Provide the [X, Y] coordinate of the cell's center where the given text is located.  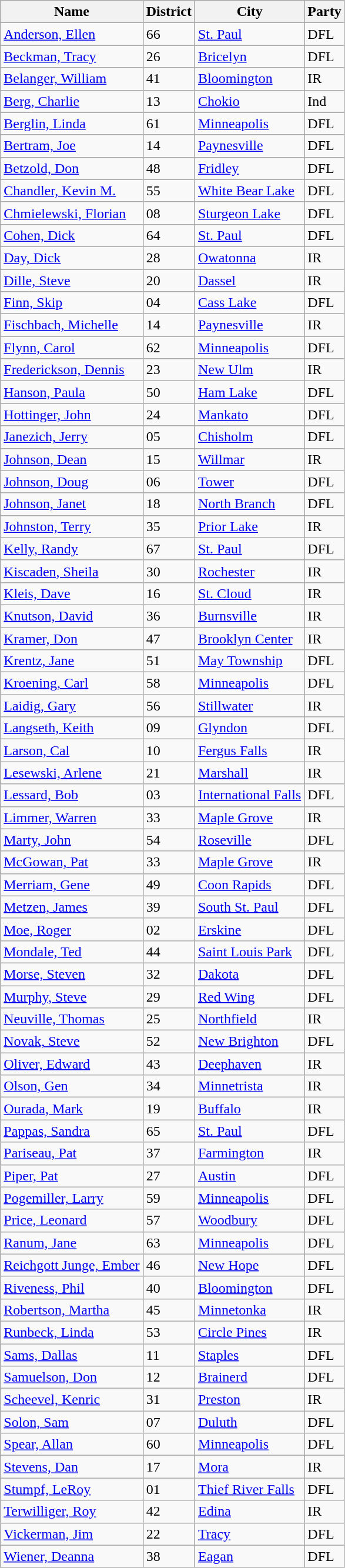
12 [169, 1377]
35 [169, 526]
39 [169, 907]
16 [169, 593]
Staples [249, 1355]
30 [169, 571]
South St. Paul [249, 907]
New Ulm [249, 370]
52 [169, 1042]
Northfield [249, 1019]
Price, Leonard [72, 1220]
Minnetrista [249, 1086]
Knutson, David [72, 616]
Fridley [249, 168]
Austin [249, 1176]
28 [169, 258]
18 [169, 504]
Marty, John [72, 840]
31 [169, 1400]
58 [169, 683]
53 [169, 1332]
Stumpf, LeRoy [72, 1489]
45 [169, 1310]
49 [169, 885]
17 [169, 1467]
44 [169, 952]
International Falls [249, 795]
Ranum, Jane [72, 1243]
24 [169, 415]
Pogemiller, Larry [72, 1198]
North Branch [249, 504]
Terwilliger, Roy [72, 1512]
Dassel [249, 281]
Coon Rapids [249, 885]
Vickerman, Jim [72, 1534]
Brooklyn Center [249, 638]
Merriam, Gene [72, 885]
56 [169, 706]
Prior Lake [249, 526]
Tower [249, 482]
13 [169, 101]
09 [169, 728]
62 [169, 348]
Dakota [249, 974]
Kramer, Don [72, 638]
Ham Lake [249, 392]
Lesewski, Arlene [72, 773]
Willmar [249, 459]
22 [169, 1534]
Anderson, Ellen [72, 34]
Eagan [249, 1556]
64 [169, 235]
Johnston, Terry [72, 526]
Kleis, Dave [72, 593]
67 [169, 549]
Preston [249, 1400]
Mankato [249, 415]
May Township [249, 661]
Murphy, Steve [72, 997]
Chandler, Kevin M. [72, 191]
61 [169, 124]
Fischbach, Michelle [72, 325]
Chisholm [249, 437]
Olson, Gen [72, 1086]
Thief River Falls [249, 1489]
10 [169, 750]
Janezich, Jerry [72, 437]
Buffalo [249, 1109]
Samuelson, Don [72, 1377]
Roseville [249, 840]
Riveness, Phil [72, 1287]
05 [169, 437]
20 [169, 281]
Flynn, Carol [72, 348]
25 [169, 1019]
Lessard, Bob [72, 795]
26 [169, 56]
Laidig, Gary [72, 706]
Owatonna [249, 258]
65 [169, 1131]
Krentz, Jane [72, 661]
06 [169, 482]
48 [169, 168]
Cohen, Dick [72, 235]
Reichgott Junge, Ember [72, 1265]
Piper, Pat [72, 1176]
60 [169, 1444]
Erskine [249, 929]
New Brighton [249, 1042]
Hanson, Paula [72, 392]
Burnsville [249, 616]
Oliver, Edward [72, 1064]
23 [169, 370]
Ind [324, 101]
District [169, 12]
Limmer, Warren [72, 818]
Beckman, Tracy [72, 56]
47 [169, 638]
Kelly, Randy [72, 549]
43 [169, 1064]
Stillwater [249, 706]
Rochester [249, 571]
Red Wing [249, 997]
Kroening, Carl [72, 683]
Cass Lake [249, 303]
38 [169, 1556]
Langseth, Keith [72, 728]
Neuville, Thomas [72, 1019]
Hottinger, John [72, 415]
Metzen, James [72, 907]
Glyndon [249, 728]
Edina [249, 1512]
Fergus Falls [249, 750]
07 [169, 1422]
New Hope [249, 1265]
Ourada, Mark [72, 1109]
01 [169, 1489]
Betzold, Don [72, 168]
50 [169, 392]
Stevens, Dan [72, 1467]
Bricelyn [249, 56]
Day, Dick [72, 258]
Saint Louis Park [249, 952]
Larson, Cal [72, 750]
46 [169, 1265]
41 [169, 79]
27 [169, 1176]
Deephaven [249, 1064]
Berglin, Linda [72, 124]
Johnson, Doug [72, 482]
Sams, Dallas [72, 1355]
66 [169, 34]
04 [169, 303]
Novak, Steve [72, 1042]
Party [324, 12]
37 [169, 1153]
Frederickson, Dennis [72, 370]
Marshall [249, 773]
Chmielewski, Florian [72, 213]
White Bear Lake [249, 191]
57 [169, 1220]
Bertram, Joe [72, 146]
Solon, Sam [72, 1422]
32 [169, 974]
29 [169, 997]
Pariseau, Pat [72, 1153]
Minnetonka [249, 1310]
Kiscaden, Sheila [72, 571]
08 [169, 213]
Scheevel, Kenric [72, 1400]
Spear, Allan [72, 1444]
Mondale, Ted [72, 952]
Farmington [249, 1153]
Wiener, Deanna [72, 1556]
34 [169, 1086]
Brainerd [249, 1377]
Name [72, 12]
City [249, 12]
Mora [249, 1467]
51 [169, 661]
Belanger, William [72, 79]
McGowan, Pat [72, 862]
Dille, Steve [72, 281]
Chokio [249, 101]
Moe, Roger [72, 929]
19 [169, 1109]
03 [169, 795]
Tracy [249, 1534]
Woodbury [249, 1220]
Duluth [249, 1422]
Circle Pines [249, 1332]
54 [169, 840]
15 [169, 459]
11 [169, 1355]
Johnson, Dean [72, 459]
Robertson, Martha [72, 1310]
42 [169, 1512]
Berg, Charlie [72, 101]
Runbeck, Linda [72, 1332]
21 [169, 773]
Sturgeon Lake [249, 213]
Morse, Steven [72, 974]
Finn, Skip [72, 303]
Pappas, Sandra [72, 1131]
Johnson, Janet [72, 504]
36 [169, 616]
02 [169, 929]
63 [169, 1243]
St. Cloud [249, 593]
40 [169, 1287]
59 [169, 1198]
55 [169, 191]
